Capture the cell that displays the provided text and extract its (x, y) central coordinate. 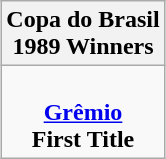
GrêmioFirst Title (83, 112)
Copa do Brasil1989 Winners (83, 34)
